Determine the [x, y] coordinate at the center of the cell enclosing the given text.  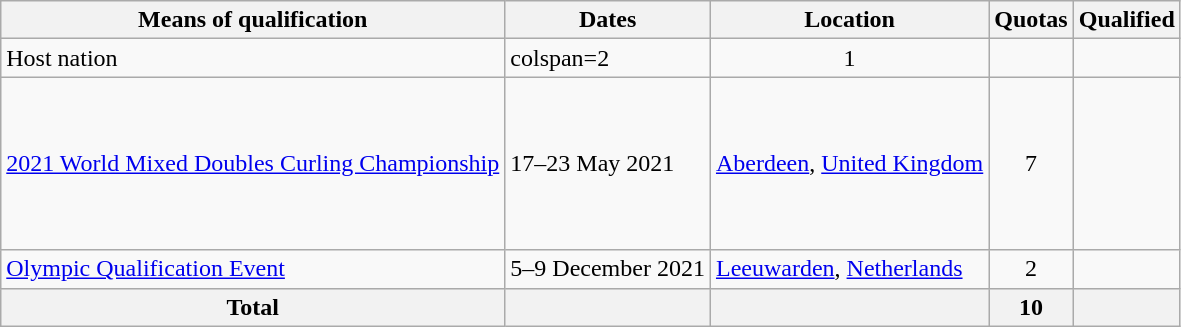
5–9 December 2021 [608, 269]
10 [1031, 307]
colspan=2 [608, 58]
Dates [608, 20]
Qualified [1126, 20]
17–23 May 2021 [608, 164]
Total [253, 307]
Aberdeen, United Kingdom [849, 164]
1 [849, 58]
7 [1031, 164]
2021 World Mixed Doubles Curling Championship [253, 164]
Location [849, 20]
2 [1031, 269]
Leeuwarden, Netherlands [849, 269]
Quotas [1031, 20]
Olympic Qualification Event [253, 269]
Means of qualification [253, 20]
Host nation [253, 58]
